Capture the cell that displays the provided text and extract its [x, y] central coordinate. 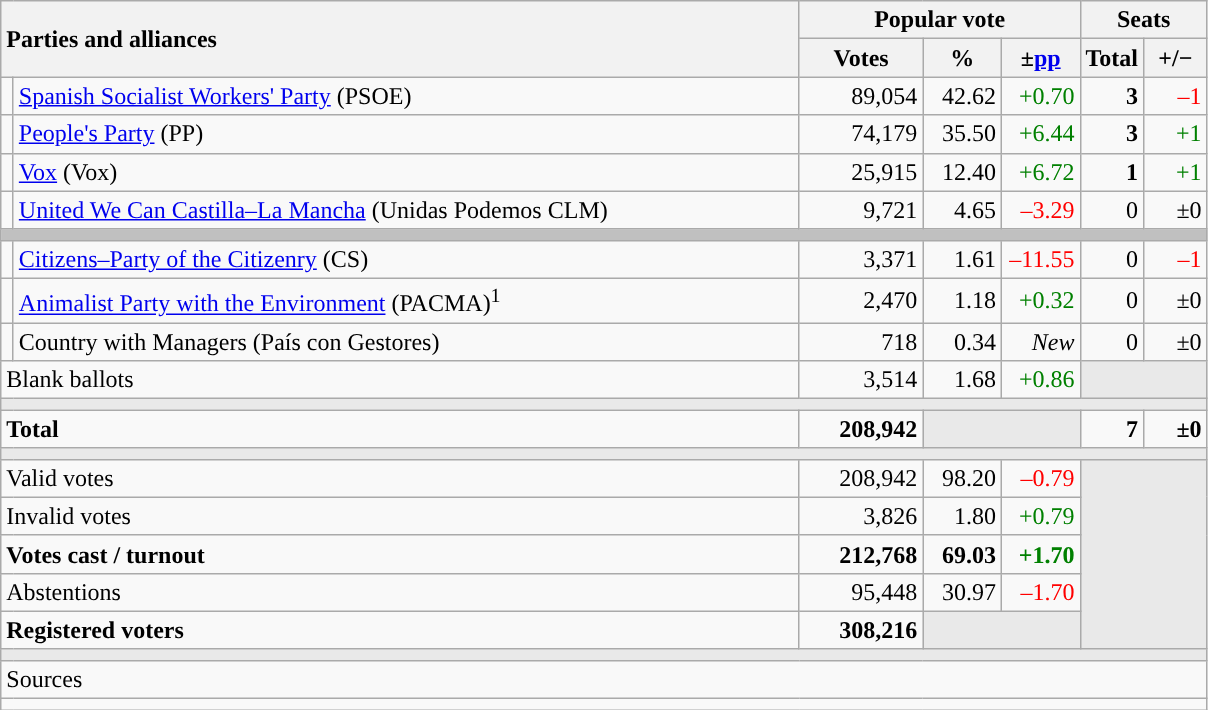
+1.70 [1040, 554]
Valid votes [400, 478]
25,915 [861, 172]
718 [861, 342]
35.50 [962, 134]
212,768 [861, 554]
1.18 [962, 300]
United We Can Castilla–La Mancha (Unidas Podemos CLM) [406, 210]
+6.72 [1040, 172]
89,054 [861, 96]
+0.32 [1040, 300]
0.34 [962, 342]
–0.79 [1040, 478]
74,179 [861, 134]
30.97 [962, 592]
9,721 [861, 210]
Abstentions [400, 592]
Votes cast / turnout [400, 554]
+0.79 [1040, 516]
3,514 [861, 380]
±pp [1040, 58]
Invalid votes [400, 516]
Vox (Vox) [406, 172]
Citizens–Party of the Citizenry (CS) [406, 259]
–1.70 [1040, 592]
Country with Managers (País con Gestores) [406, 342]
+0.70 [1040, 96]
Blank ballots [400, 380]
1 [1112, 172]
3,826 [861, 516]
308,216 [861, 630]
95,448 [861, 592]
1.61 [962, 259]
Registered voters [400, 630]
42.62 [962, 96]
% [962, 58]
+0.86 [1040, 380]
Parties and alliances [400, 39]
98.20 [962, 478]
3,371 [861, 259]
–11.55 [1040, 259]
People's Party (PP) [406, 134]
Sources [604, 679]
1.68 [962, 380]
Seats [1144, 20]
New [1040, 342]
Animalist Party with the Environment (PACMA)1 [406, 300]
1.80 [962, 516]
+6.44 [1040, 134]
4.65 [962, 210]
Popular vote [940, 20]
12.40 [962, 172]
69.03 [962, 554]
Votes [861, 58]
7 [1112, 429]
+/− [1176, 58]
Spanish Socialist Workers' Party (PSOE) [406, 96]
–3.29 [1040, 210]
2,470 [861, 300]
